Return [X, Y] of the center of cell containing provided text 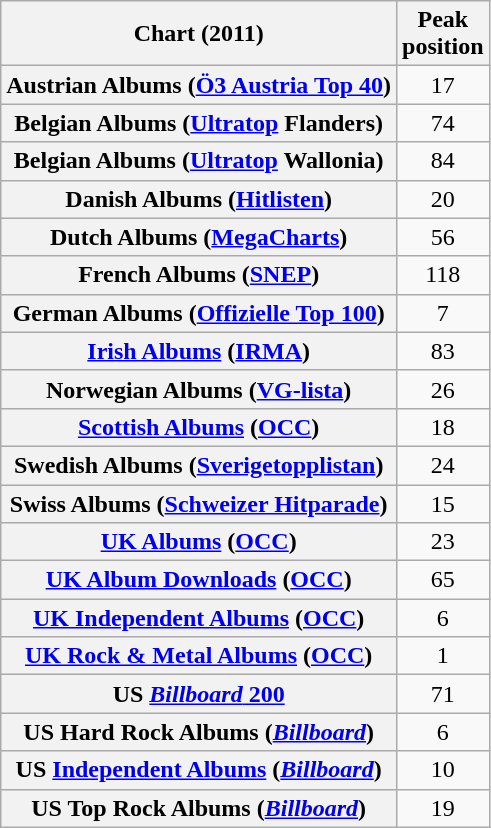
Belgian Albums (Ultratop Flanders) [199, 123]
Scottish Albums (OCC) [199, 427]
19 [443, 808]
US Top Rock Albums (Billboard) [199, 808]
84 [443, 161]
Austrian Albums (Ö3 Austria Top 40) [199, 85]
US Billboard 200 [199, 694]
Peakposition [443, 34]
56 [443, 237]
20 [443, 199]
83 [443, 351]
UK Independent Albums (OCC) [199, 618]
Norwegian Albums (VG-lista) [199, 389]
UK Albums (OCC) [199, 542]
Danish Albums (Hitlisten) [199, 199]
17 [443, 85]
74 [443, 123]
15 [443, 503]
Dutch Albums (MegaCharts) [199, 237]
Irish Albums (IRMA) [199, 351]
24 [443, 465]
26 [443, 389]
US Hard Rock Albums (Billboard) [199, 732]
Chart (2011) [199, 34]
71 [443, 694]
UK Rock & Metal Albums (OCC) [199, 656]
65 [443, 580]
1 [443, 656]
118 [443, 275]
Swedish Albums (Sverigetopplistan) [199, 465]
Belgian Albums (Ultratop Wallonia) [199, 161]
Swiss Albums (Schweizer Hitparade) [199, 503]
UK Album Downloads (OCC) [199, 580]
US Independent Albums (Billboard) [199, 770]
German Albums (Offizielle Top 100) [199, 313]
French Albums (SNEP) [199, 275]
18 [443, 427]
10 [443, 770]
7 [443, 313]
23 [443, 542]
